Identify which cell holds the provided text, then report its [X, Y] central coordinate. 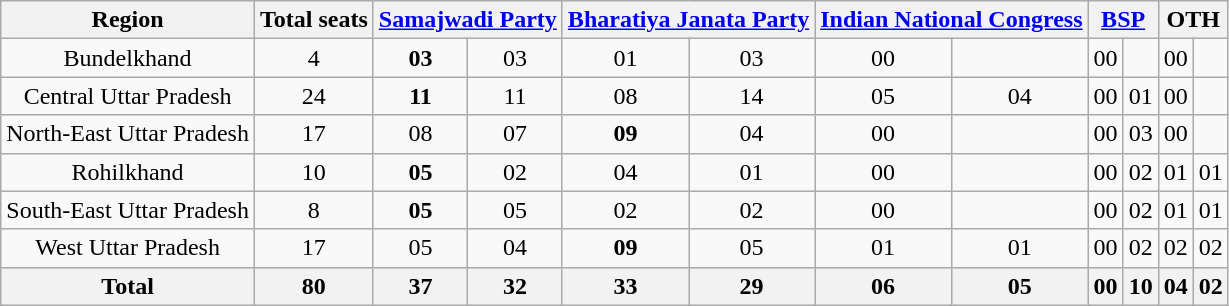
Bundelkhand [128, 58]
Indian National Congress [952, 20]
South-East Uttar Pradesh [128, 210]
32 [516, 286]
BSP [1123, 20]
Bharatiya Janata Party [688, 20]
Samajwadi Party [468, 20]
OTH [1193, 20]
07 [516, 134]
37 [420, 286]
Total seats [314, 20]
Total [128, 286]
North-East Uttar Pradesh [128, 134]
29 [752, 286]
24 [314, 96]
14 [752, 96]
West Uttar Pradesh [128, 248]
Central Uttar Pradesh [128, 96]
4 [314, 58]
33 [625, 286]
Rohilkhand [128, 172]
8 [314, 210]
Region [128, 20]
80 [314, 286]
06 [884, 286]
